Search for the cell housing the specified text and yield its [X, Y] center coordinate. 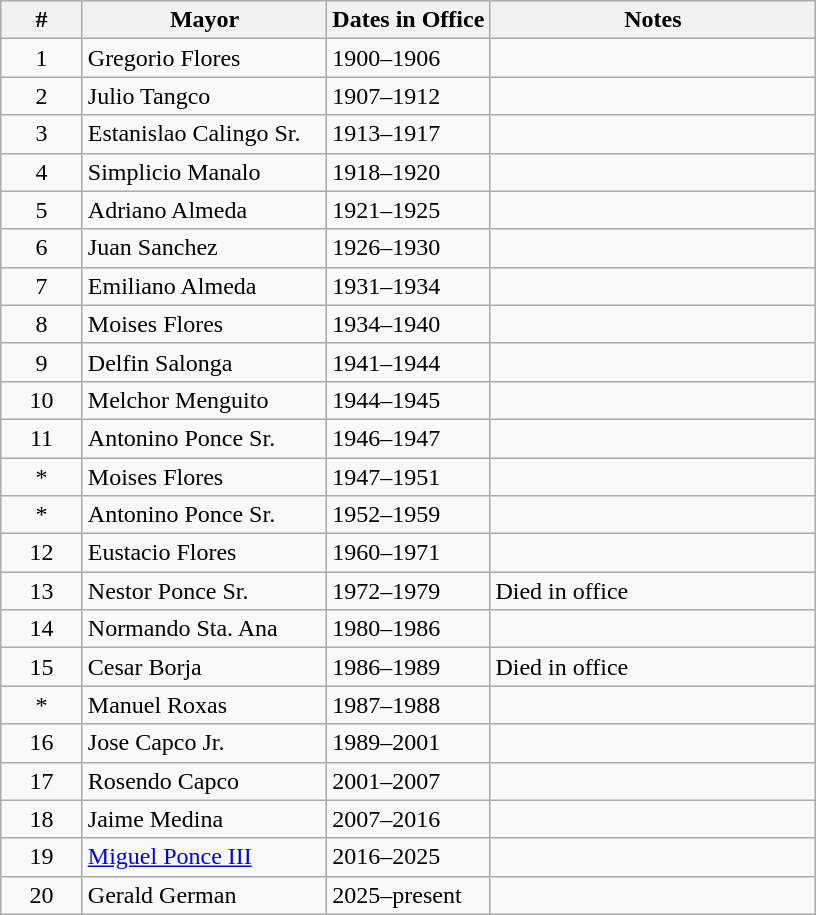
12 [42, 553]
16 [42, 743]
Emiliano Almeda [204, 286]
1913–1917 [408, 134]
1 [42, 58]
Adriano Almeda [204, 210]
Jaime Medina [204, 819]
Delfin Salonga [204, 362]
1921–1925 [408, 210]
2025–present [408, 895]
Nestor Ponce Sr. [204, 591]
15 [42, 667]
Gregorio Flores [204, 58]
19 [42, 857]
1900–1906 [408, 58]
Estanislao Calingo Sr. [204, 134]
1918–1920 [408, 172]
1972–1979 [408, 591]
Cesar Borja [204, 667]
1946–1947 [408, 438]
Melchor Menguito [204, 400]
Normando Sta. Ana [204, 629]
1926–1930 [408, 248]
1934–1940 [408, 324]
Juan Sanchez [204, 248]
Manuel Roxas [204, 705]
2 [42, 96]
Jose Capco Jr. [204, 743]
14 [42, 629]
6 [42, 248]
2007–2016 [408, 819]
1986–1989 [408, 667]
1989–2001 [408, 743]
1944–1945 [408, 400]
Gerald German [204, 895]
13 [42, 591]
Eustacio Flores [204, 553]
1931–1934 [408, 286]
Mayor [204, 20]
7 [42, 286]
2001–2007 [408, 781]
1952–1959 [408, 515]
# [42, 20]
1960–1971 [408, 553]
2016–2025 [408, 857]
1907–1912 [408, 96]
4 [42, 172]
Julio Tangco [204, 96]
1987–1988 [408, 705]
1980–1986 [408, 629]
Rosendo Capco [204, 781]
3 [42, 134]
8 [42, 324]
18 [42, 819]
17 [42, 781]
1947–1951 [408, 477]
Simplicio Manalo [204, 172]
10 [42, 400]
20 [42, 895]
Dates in Office [408, 20]
5 [42, 210]
1941–1944 [408, 362]
11 [42, 438]
Notes [653, 20]
9 [42, 362]
Miguel Ponce III [204, 857]
